Output the (x, y) coordinate of the center of the cell containing the given text.  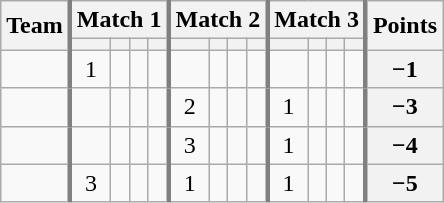
−1 (404, 69)
Match 2 (218, 20)
Match 3 (316, 20)
−3 (404, 107)
Points (404, 26)
2 (188, 107)
Team (36, 26)
−4 (404, 145)
−5 (404, 183)
Match 1 (120, 20)
